Determine the (X, Y) coordinate at the center of the cell enclosing the given text.  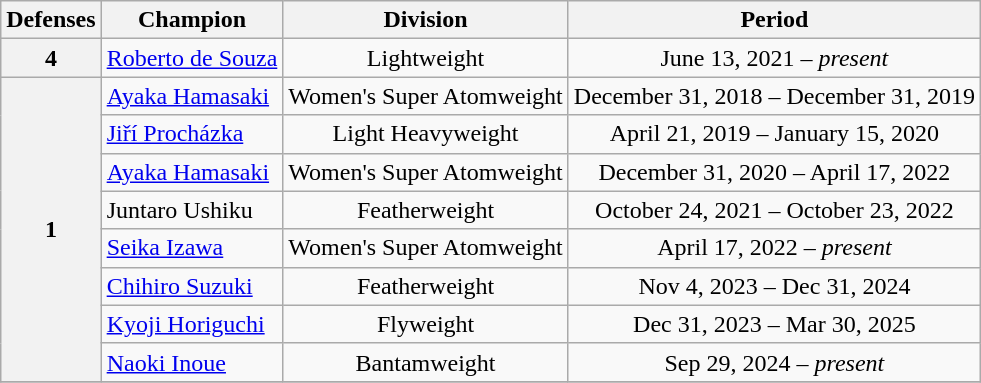
Champion (192, 20)
Roberto de Souza (192, 58)
Juntaro Ushiku (192, 210)
April 21, 2019 – January 15, 2020 (774, 134)
4 (51, 58)
Seika Izawa (192, 248)
April 17, 2022 – present (774, 248)
Jiří Procházka (192, 134)
Lightweight (426, 58)
Dec 31, 2023 – Mar 30, 2025 (774, 324)
December 31, 2018 – December 31, 2019 (774, 96)
October 24, 2021 – October 23, 2022 (774, 210)
1 (51, 229)
Division (426, 20)
Period (774, 20)
Defenses (51, 20)
Nov 4, 2023 – Dec 31, 2024 (774, 286)
Sep 29, 2024 – present (774, 362)
Flyweight (426, 324)
June 13, 2021 – present (774, 58)
Bantamweight (426, 362)
Light Heavyweight (426, 134)
Kyoji Horiguchi (192, 324)
Naoki Inoue (192, 362)
December 31, 2020 – April 17, 2022 (774, 172)
Chihiro Suzuki (192, 286)
